Return the [X, Y] coordinate for the center point of the cell that contains the specified text.  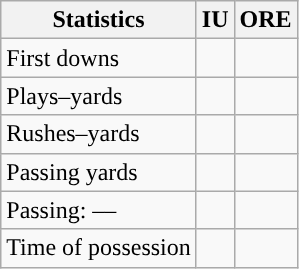
IU [215, 20]
Time of possession [99, 248]
Passing: –– [99, 210]
Passing yards [99, 172]
Statistics [99, 20]
ORE [266, 20]
Plays–yards [99, 96]
Rushes–yards [99, 134]
First downs [99, 58]
